Provide the (x, y) coordinate of the cell's center where the given text is located.  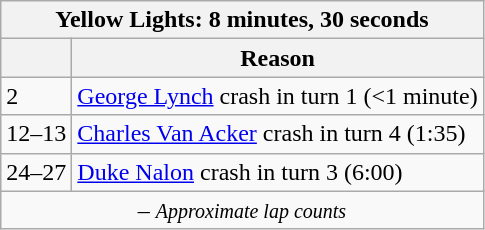
12–13 (36, 134)
George Lynch crash in turn 1 (<1 minute) (278, 96)
– Approximate lap counts (242, 210)
24–27 (36, 172)
Yellow Lights: 8 minutes, 30 seconds (242, 20)
2 (36, 96)
Reason (278, 58)
Duke Nalon crash in turn 3 (6:00) (278, 172)
Charles Van Acker crash in turn 4 (1:35) (278, 134)
